Identify which cell holds the provided text, then report its (x, y) central coordinate. 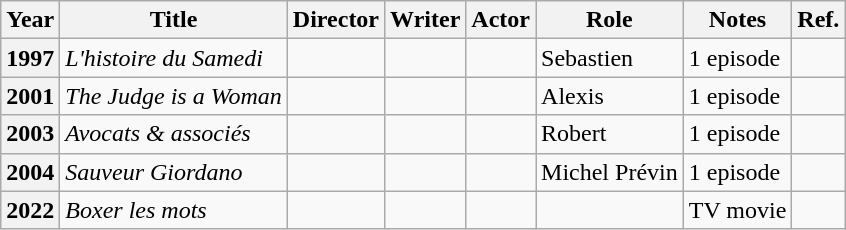
Michel Prévin (610, 172)
Avocats & associés (174, 134)
Writer (426, 20)
L'histoire du Samedi (174, 58)
The Judge is a Woman (174, 96)
2003 (30, 134)
Actor (501, 20)
2001 (30, 96)
Sauveur Giordano (174, 172)
Title (174, 20)
2004 (30, 172)
TV movie (738, 210)
Boxer les mots (174, 210)
Year (30, 20)
Director (336, 20)
1997 (30, 58)
Role (610, 20)
2022 (30, 210)
Robert (610, 134)
Alexis (610, 96)
Notes (738, 20)
Ref. (818, 20)
Sebastien (610, 58)
